Capture the cell that displays the provided text and extract its (x, y) central coordinate. 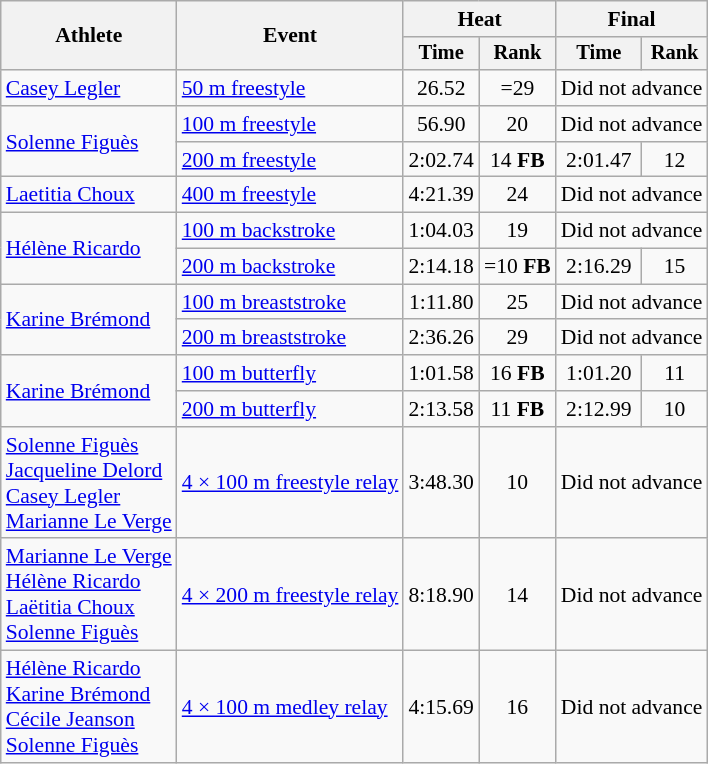
11 FB (518, 409)
400 m freestyle (290, 195)
29 (518, 338)
100 m backstroke (290, 231)
4:15.69 (440, 707)
200 m backstroke (290, 267)
Solenne FiguèsJacqueline DelordCasey LeglerMarianne Le Verge (89, 483)
2:14.18 (440, 267)
=29 (518, 88)
Hélène RicardoKarine BrémondCécile JeansonSolenne Figuès (89, 707)
11 (675, 373)
20 (518, 124)
1:01.58 (440, 373)
1:01.20 (599, 373)
100 m butterfly (290, 373)
Marianne Le VergeHélène RicardoLaëtitia ChouxSolenne Figuès (89, 595)
Athlete (89, 36)
25 (518, 302)
24 (518, 195)
Solenne Figuès (89, 142)
4 × 200 m freestyle relay (290, 595)
4 × 100 m freestyle relay (290, 483)
2:01.47 (599, 160)
=10 FB (518, 267)
Event (290, 36)
100 m breaststroke (290, 302)
50 m freestyle (290, 88)
4 × 100 m medley relay (290, 707)
2:13.58 (440, 409)
26.52 (440, 88)
Hélène Ricardo (89, 248)
56.90 (440, 124)
16 FB (518, 373)
15 (675, 267)
200 m butterfly (290, 409)
2:16.29 (599, 267)
2:02.74 (440, 160)
100 m freestyle (290, 124)
1:04.03 (440, 231)
2:12.99 (599, 409)
14 (518, 595)
Heat (479, 19)
Final (632, 19)
4:21.39 (440, 195)
3:48.30 (440, 483)
14 FB (518, 160)
16 (518, 707)
Laetitia Choux (89, 195)
Casey Legler (89, 88)
200 m breaststroke (290, 338)
12 (675, 160)
19 (518, 231)
200 m freestyle (290, 160)
8:18.90 (440, 595)
1:11.80 (440, 302)
2:36.26 (440, 338)
